Provide the (X, Y) coordinate of the cell's center where the given text is located.  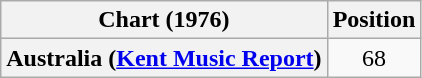
Position (374, 20)
68 (374, 58)
Australia (Kent Music Report) (164, 58)
Chart (1976) (164, 20)
